Return the (X, Y) coordinate for the center point of the cell that contains the specified text.  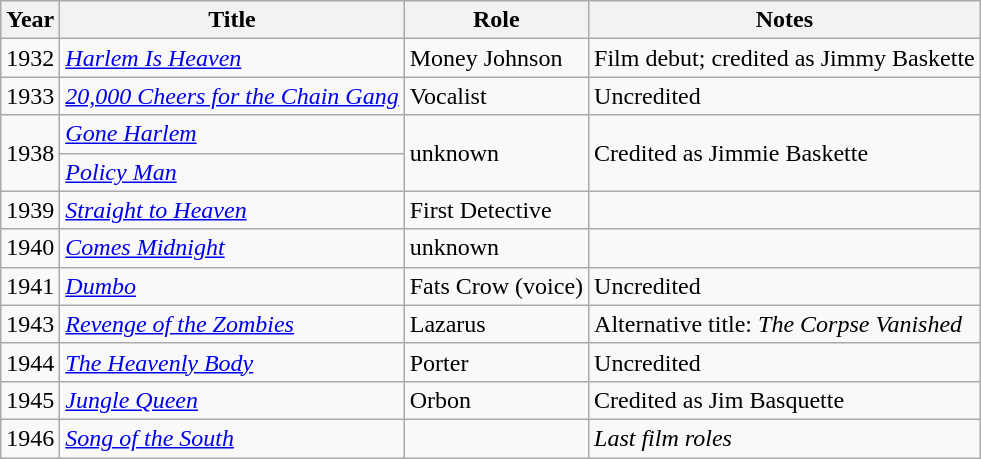
Fats Crow (voice) (496, 286)
Role (496, 20)
1945 (30, 400)
Film debut; credited as Jimmy Baskette (785, 58)
First Detective (496, 210)
Credited as Jimmie Baskette (785, 153)
1944 (30, 362)
Money Johnson (496, 58)
Notes (785, 20)
Policy Man (232, 172)
Revenge of the Zombies (232, 324)
20,000 Cheers for the Chain Gang (232, 96)
Year (30, 20)
Credited as Jim Basquette (785, 400)
1943 (30, 324)
Alternative title: The Corpse Vanished (785, 324)
Straight to Heaven (232, 210)
Comes Midnight (232, 248)
Lazarus (496, 324)
Gone Harlem (232, 134)
1940 (30, 248)
Vocalist (496, 96)
Orbon (496, 400)
Harlem Is Heaven (232, 58)
1938 (30, 153)
1932 (30, 58)
Title (232, 20)
Porter (496, 362)
Dumbo (232, 286)
1933 (30, 96)
1941 (30, 286)
1946 (30, 438)
Last film roles (785, 438)
Jungle Queen (232, 400)
Song of the South (232, 438)
The Heavenly Body (232, 362)
1939 (30, 210)
